Capture the cell that displays the provided text and extract its (X, Y) central coordinate. 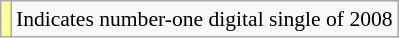
Indicates number-one digital single of 2008 (204, 19)
